Capture the cell that displays the provided text and extract its (X, Y) central coordinate. 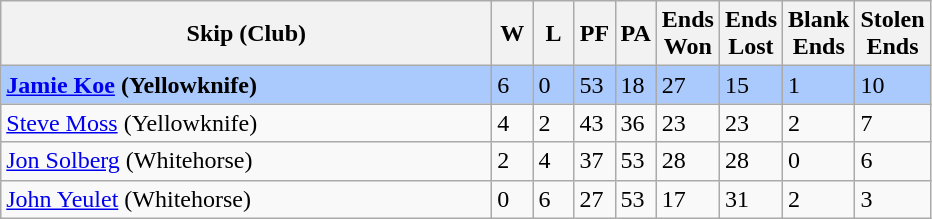
31 (750, 199)
W (512, 34)
15 (750, 85)
L (554, 34)
36 (636, 123)
Jamie Koe (Yellowknife) (246, 85)
PF (594, 34)
John Yeulet (Whitehorse) (246, 199)
Steve Moss (Yellowknife) (246, 123)
Ends Won (688, 34)
37 (594, 161)
7 (892, 123)
Stolen Ends (892, 34)
17 (688, 199)
18 (636, 85)
43 (594, 123)
10 (892, 85)
Ends Lost (750, 34)
Skip (Club) (246, 34)
3 (892, 199)
1 (819, 85)
Jon Solberg (Whitehorse) (246, 161)
PA (636, 34)
Blank Ends (819, 34)
